Output the (x, y) coordinate of the center of the cell containing the given text.  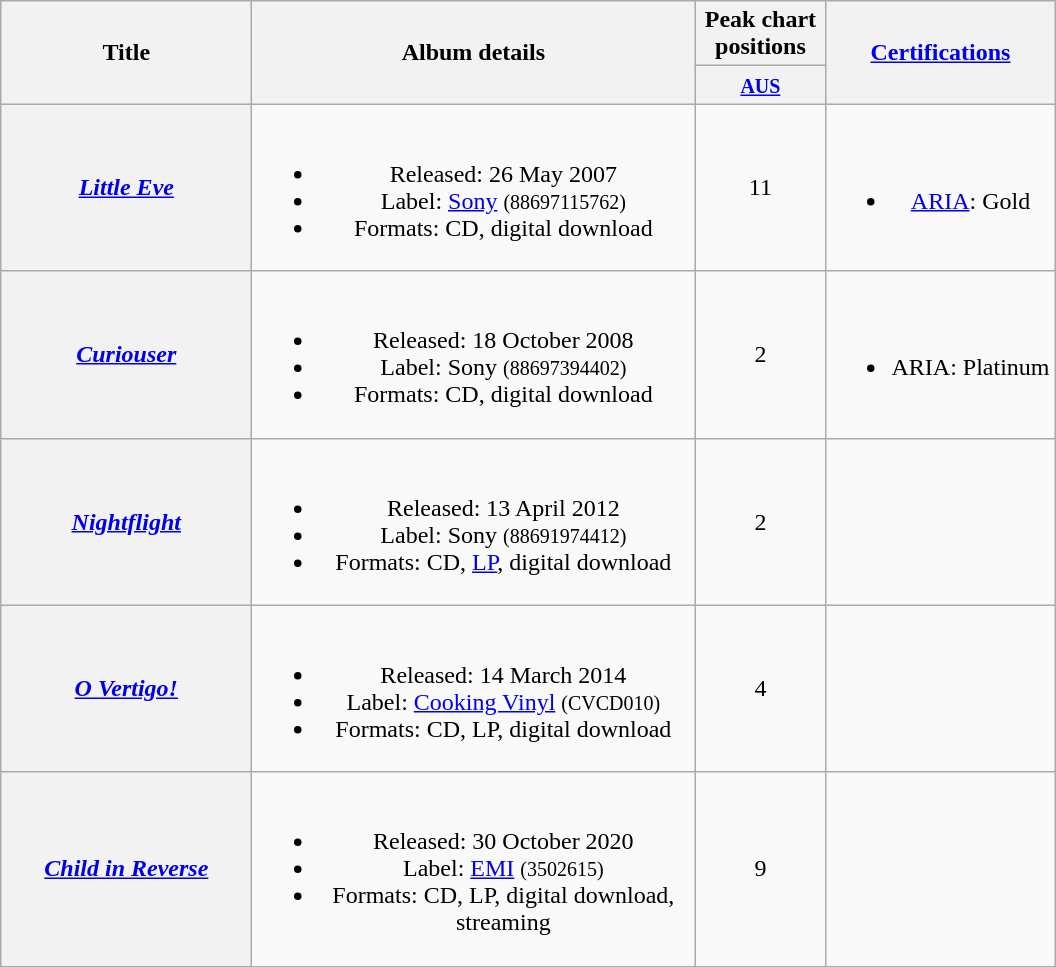
Peak chartpositions (760, 34)
Little Eve (126, 188)
Released: 14 March 2014Label: Cooking Vinyl (CVCD010)Formats: CD, LP, digital download (474, 688)
ARIA: Gold (940, 188)
Title (126, 52)
Child in Reverse (126, 869)
9 (760, 869)
11 (760, 188)
Released: 13 April 2012Label: Sony (88691974412)Formats: CD, LP, digital download (474, 522)
Released: 18 October 2008Label: Sony (88697394402)Formats: CD, digital download (474, 354)
Released: 30 October 2020Label: EMI (3502615)Formats: CD, LP, digital download, streaming (474, 869)
O Vertigo! (126, 688)
Curiouser (126, 354)
Released: 26 May 2007Label: Sony (88697115762)Formats: CD, digital download (474, 188)
AUS (760, 85)
ARIA: Platinum (940, 354)
Nightflight (126, 522)
4 (760, 688)
Album details (474, 52)
Certifications (940, 52)
